Pinpoint the cell where the given text exists, returning its (X, Y) midpoint coordinate. 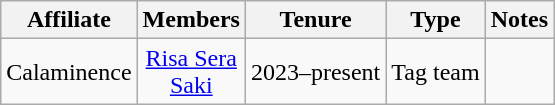
Notes (519, 20)
Tag team (436, 72)
Type (436, 20)
2023–present (315, 72)
Members (191, 20)
Affiliate (69, 20)
Calaminence (69, 72)
Tenure (315, 20)
Risa SeraSaki (191, 72)
